Output the (x, y) coordinate of the center of the cell containing the given text.  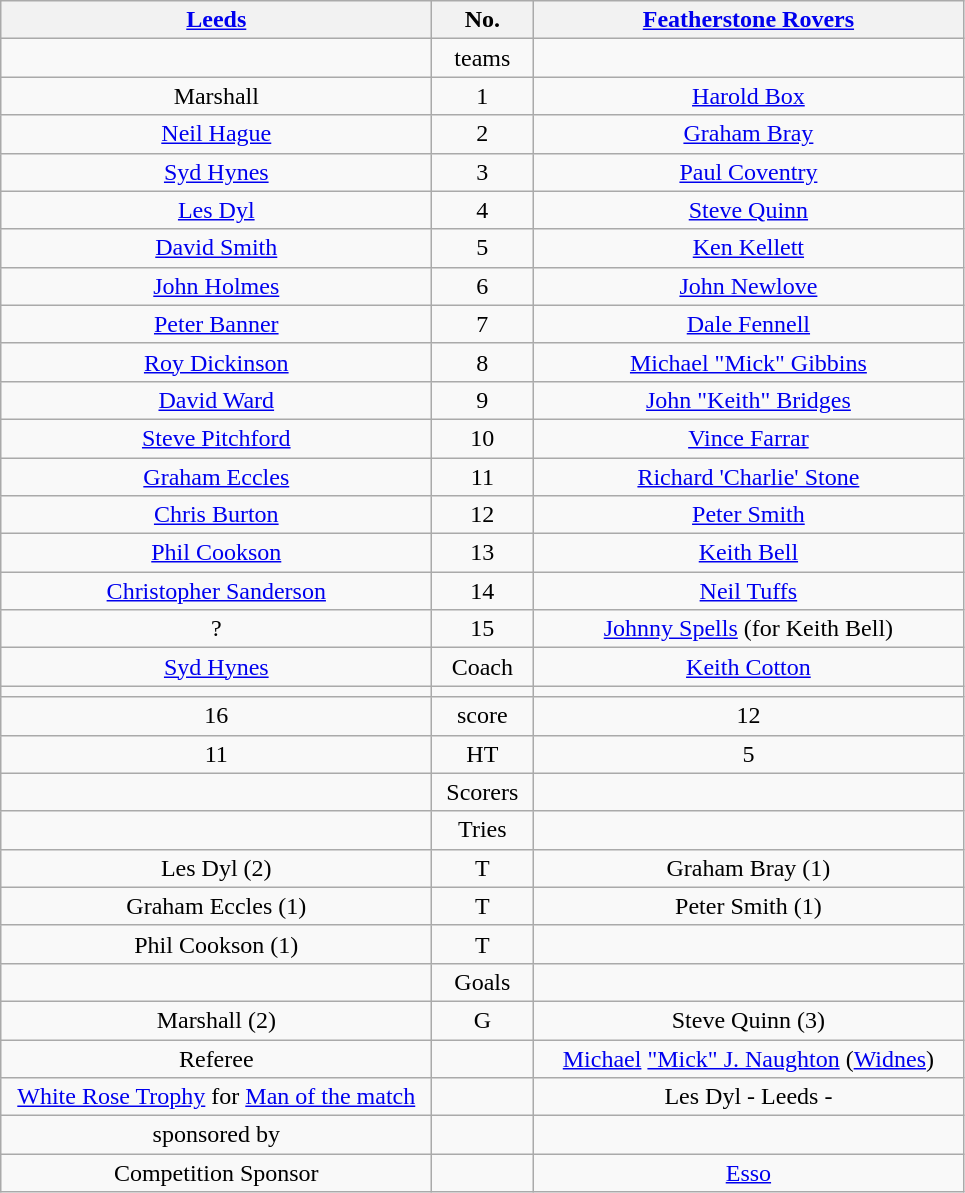
David Smith (216, 248)
Leeds (216, 20)
Marshall (2) (216, 1020)
Graham Bray (748, 134)
Referee (216, 1059)
Harold Box (748, 96)
Johnny Spells (for Keith Bell) (748, 629)
Les Dyl (216, 210)
8 (482, 362)
4 (482, 210)
Keith Cotton (748, 667)
Scorers (482, 792)
Les Dyl - Leeds - (748, 1097)
Steve Quinn (3) (748, 1020)
9 (482, 400)
1 (482, 96)
6 (482, 286)
Tries (482, 830)
HT (482, 754)
Neil Tuffs (748, 591)
3 (482, 172)
Graham Bray (1) (748, 868)
No. (482, 20)
teams (482, 58)
Peter Smith (748, 515)
Dale Fennell (748, 324)
John Newlove (748, 286)
Keith Bell (748, 553)
Richard 'Charlie' Stone (748, 477)
Phil Cookson (216, 553)
2 (482, 134)
Goals (482, 982)
John "Keith" Bridges (748, 400)
Michael "Mick" Gibbins (748, 362)
Michael "Mick" J. Naughton (Widnes) (748, 1059)
Marshall (216, 96)
Ken Kellett (748, 248)
Steve Quinn (748, 210)
sponsored by (216, 1135)
Graham Eccles (216, 477)
Competition Sponsor (216, 1173)
Peter Banner (216, 324)
David Ward (216, 400)
Vince Farrar (748, 438)
14 (482, 591)
? (216, 629)
Esso (748, 1173)
Steve Pitchford (216, 438)
Phil Cookson (1) (216, 944)
White Rose Trophy for Man of the match (216, 1097)
Peter Smith (1) (748, 906)
Chris Burton (216, 515)
Roy Dickinson (216, 362)
15 (482, 629)
Paul Coventry (748, 172)
score (482, 716)
7 (482, 324)
G (482, 1020)
Neil Hague (216, 134)
16 (216, 716)
13 (482, 553)
Graham Eccles (1) (216, 906)
Featherstone Rovers (748, 20)
Christopher Sanderson (216, 591)
10 (482, 438)
Coach (482, 667)
John Holmes (216, 286)
Les Dyl (2) (216, 868)
